Pinpoint the cell where the given text exists, returning its (x, y) midpoint coordinate. 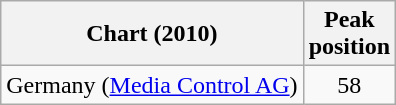
58 (349, 85)
Germany (Media Control AG) (152, 85)
Peakposition (349, 34)
Chart (2010) (152, 34)
